Search for the cell housing the specified text and yield its (X, Y) center coordinate. 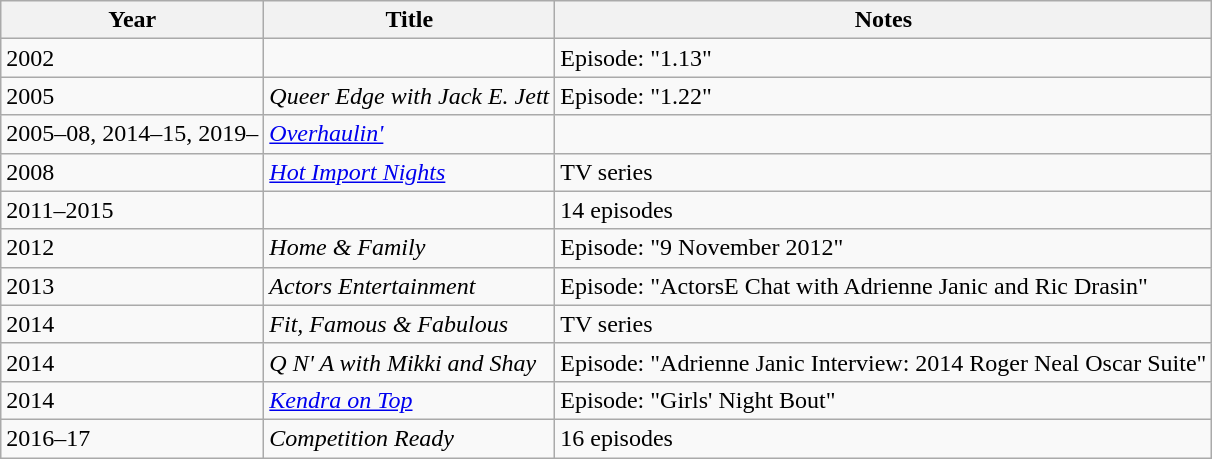
Home & Family (410, 248)
Kendra on Top (410, 400)
Competition Ready (410, 438)
2002 (132, 58)
Episode: "Girls' Night Bout" (884, 400)
2008 (132, 172)
Actors Entertainment (410, 286)
Overhaulin' (410, 134)
2005 (132, 96)
16 episodes (884, 438)
2013 (132, 286)
Episode: "1.13" (884, 58)
Episode: "ActorsE Chat with Adrienne Janic and Ric Drasin" (884, 286)
2005–08, 2014–15, 2019– (132, 134)
2012 (132, 248)
Episode: "9 November 2012" (884, 248)
2011–2015 (132, 210)
Notes (884, 20)
Year (132, 20)
Hot Import Nights (410, 172)
Episode: "Adrienne Janic Interview: 2014 Roger Neal Oscar Suite" (884, 362)
Episode: "1.22" (884, 96)
Fit, Famous & Fabulous (410, 324)
2016–17 (132, 438)
Title (410, 20)
14 episodes (884, 210)
Queer Edge with Jack E. Jett (410, 96)
Q N' A with Mikki and Shay (410, 362)
